Search for the cell housing the specified text and yield its [x, y] center coordinate. 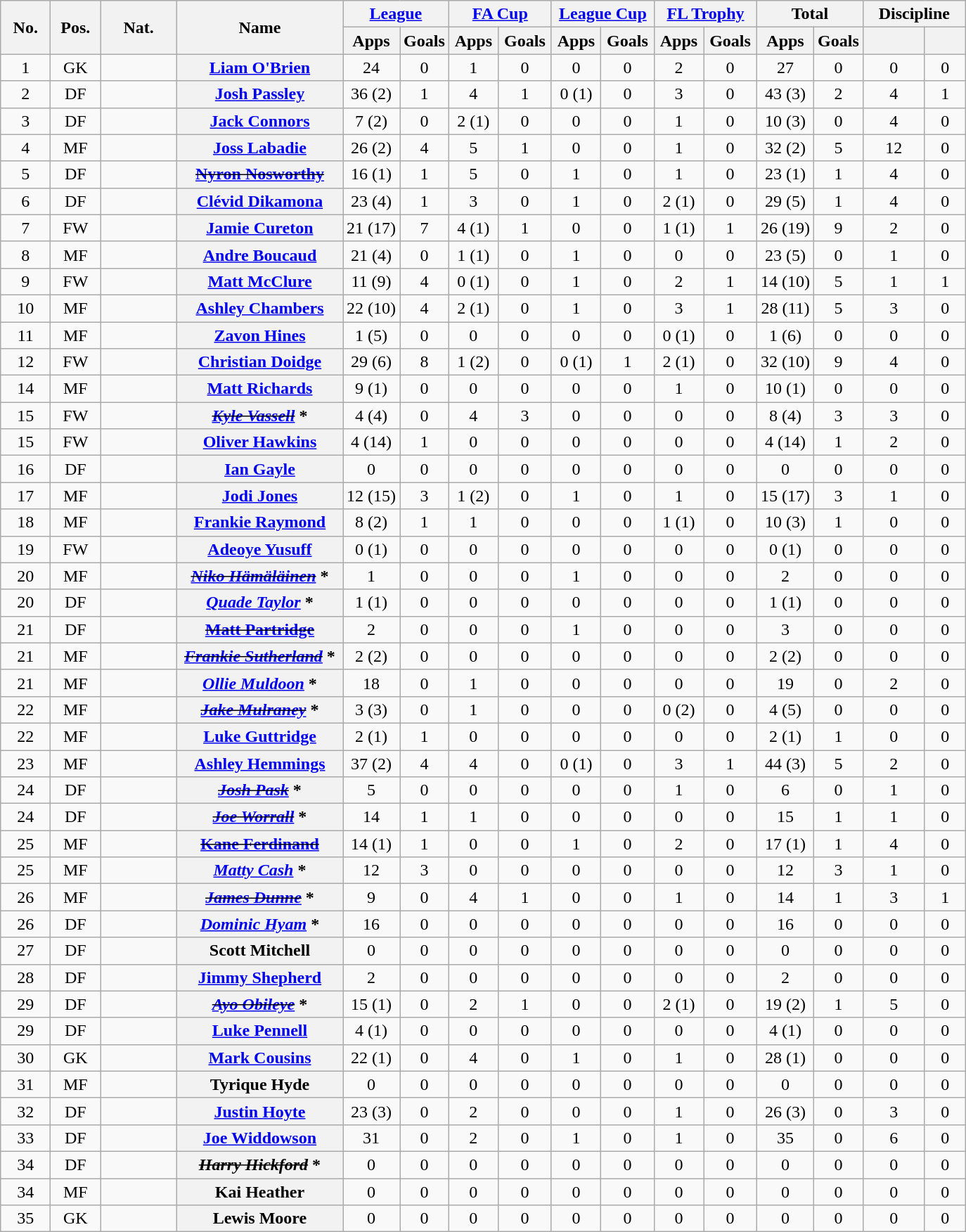
Scott Mitchell [259, 951]
Adeoye Yusuff [259, 549]
19 (2) [785, 1004]
12 (15) [371, 496]
Jamie Cureton [259, 228]
17 (1) [785, 844]
Name [259, 27]
26 (2) [371, 148]
Joe Worrall * [259, 817]
League Cup [603, 14]
32 (10) [785, 362]
Jodi Jones [259, 496]
Matty Cash * [259, 871]
4 (5) [785, 710]
36 (2) [371, 94]
Ian Gayle [259, 469]
Total [810, 14]
8 (4) [785, 416]
15 (17) [785, 496]
League [397, 14]
Oliver Hawkins [259, 442]
Quade Taylor * [259, 603]
17 [25, 496]
11 [25, 335]
23 (4) [371, 201]
33 [25, 1138]
23 (5) [785, 255]
Lewis Moore [259, 1219]
Joe Widdowson [259, 1138]
Matt McClure [259, 281]
7 (2) [371, 121]
Frankie Sutherland * [259, 656]
Clévid Dikamona [259, 201]
Luke Pennell [259, 1031]
4 (4) [371, 416]
11 (9) [371, 281]
Jack Connors [259, 121]
23 [25, 763]
Tyrique Hyde [259, 1084]
Ollie Muldoon * [259, 683]
Luke Guttridge [259, 736]
Andre Boucaud [259, 255]
Dominic Hyam * [259, 924]
No. [25, 27]
Jimmy Shepherd [259, 977]
23 (1) [785, 174]
3 (3) [371, 710]
Liam O'Brien [259, 68]
23 (3) [371, 1111]
22 (1) [371, 1058]
James Dunne * [259, 897]
21 (17) [371, 228]
Ashley Chambers [259, 308]
28 [25, 977]
30 [25, 1058]
9 (1) [371, 389]
1 (5) [371, 335]
Niko Hämäläinen * [259, 576]
Pos. [76, 27]
21 (4) [371, 255]
Nyron Nosworthy [259, 174]
Mark Cousins [259, 1058]
FL Trophy [705, 14]
32 (2) [785, 148]
10 [25, 308]
26 (3) [785, 1111]
1 (6) [785, 335]
Josh Pask * [259, 790]
10 (1) [785, 389]
28 (11) [785, 308]
22 (10) [371, 308]
Matt Partridge [259, 629]
FA Cup [500, 14]
14 (1) [371, 844]
Kane Ferdinand [259, 844]
Matt Richards [259, 389]
Kyle Vassell * [259, 416]
0 (2) [678, 710]
Kai Heather [259, 1192]
28 (1) [785, 1058]
Frankie Raymond [259, 522]
Christian Doidge [259, 362]
16 (1) [371, 174]
32 [25, 1111]
14 (10) [785, 281]
43 (3) [785, 94]
Discipline [914, 14]
Zavon Hines [259, 335]
Joss Labadie [259, 148]
Harry Hickford * [259, 1164]
Ayo Obileye * [259, 1004]
Jake Mulraney * [259, 710]
29 (6) [371, 362]
26 (19) [785, 228]
Ashley Hemmings [259, 763]
Nat. [139, 27]
29 (5) [785, 201]
Justin Hoyte [259, 1111]
37 (2) [371, 763]
8 (2) [371, 522]
44 (3) [785, 763]
Josh Passley [259, 94]
15 (1) [371, 1004]
